Search for the cell housing the specified text and yield its (X, Y) center coordinate. 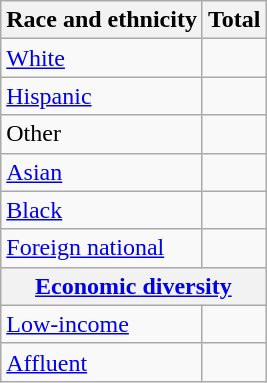
Race and ethnicity (102, 20)
Low-income (102, 324)
White (102, 58)
Asian (102, 172)
Other (102, 134)
Economic diversity (134, 286)
Affluent (102, 362)
Black (102, 210)
Total (234, 20)
Hispanic (102, 96)
Foreign national (102, 248)
